Capture the cell that displays the provided text and extract its (x, y) central coordinate. 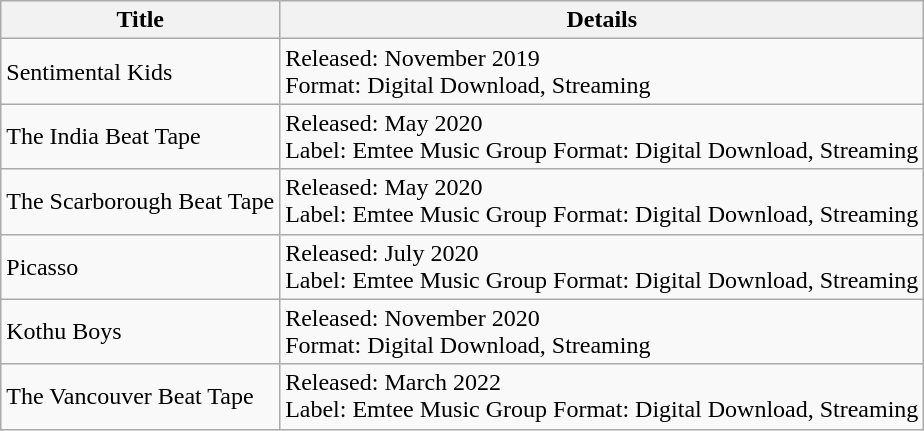
Title (140, 20)
Released: March 2022Label: Emtee Music Group Format: Digital Download, Streaming (602, 396)
Released: November 2019Format: Digital Download, Streaming (602, 72)
Released: July 2020Label: Emtee Music Group Format: Digital Download, Streaming (602, 266)
The Scarborough Beat Tape (140, 202)
Sentimental Kids (140, 72)
Details (602, 20)
Picasso (140, 266)
The Vancouver Beat Tape (140, 396)
The India Beat Tape (140, 136)
Released: November 2020Format: Digital Download, Streaming (602, 332)
Kothu Boys (140, 332)
